Pinpoint the cell where the given text exists, returning its (x, y) midpoint coordinate. 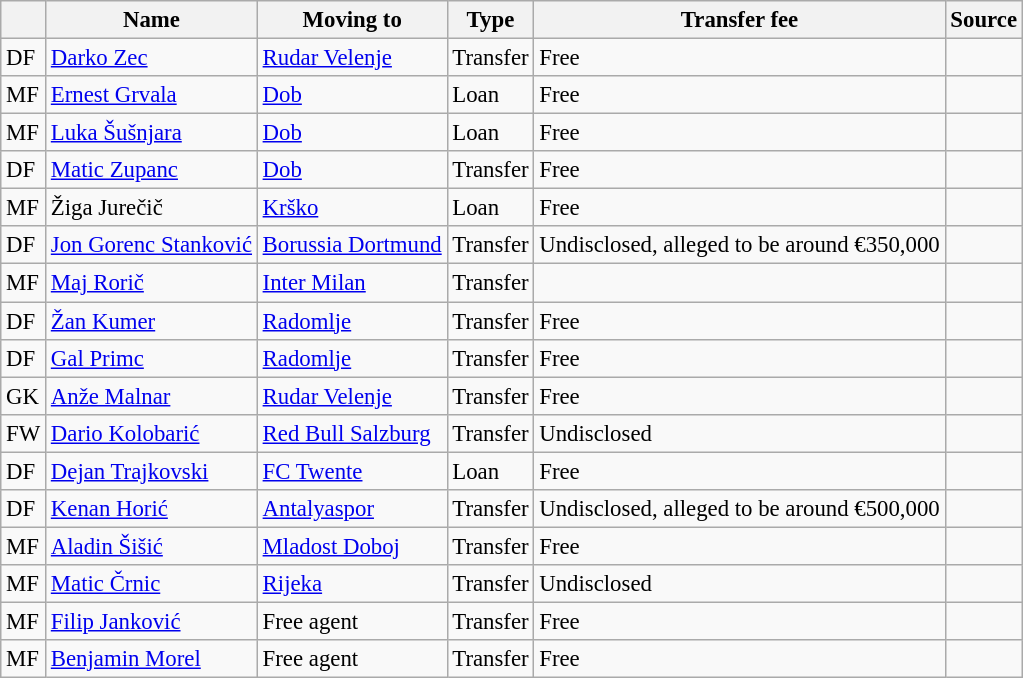
Gal Primc (152, 358)
Borussia Dortmund (352, 245)
Aladin Šišić (152, 546)
Anže Malnar (152, 396)
Krško (352, 208)
Žan Kumer (152, 321)
Red Bull Salzburg (352, 433)
Type (490, 20)
Moving to (352, 20)
Maj Rorič (152, 283)
Inter Milan (352, 283)
Dario Kolobarić (152, 433)
Kenan Horić (152, 509)
Antalyaspor (352, 509)
Benjamin Morel (152, 659)
Jon Gorenc Stanković (152, 245)
Luka Šušnjara (152, 133)
FC Twente (352, 471)
GK (24, 396)
Source (984, 20)
Žiga Jurečič (152, 208)
Undisclosed, alleged to be around €350,000 (740, 245)
Matic Zupanc (152, 170)
Transfer fee (740, 20)
Ernest Grvala (152, 95)
FW (24, 433)
Filip Janković (152, 621)
Rijeka (352, 584)
Darko Zec (152, 58)
Name (152, 20)
Undisclosed, alleged to be around €500,000 (740, 509)
Dejan Trajkovski (152, 471)
Matic Črnic (152, 584)
Mladost Doboj (352, 546)
